Return [x, y] of the center of cell containing provided text 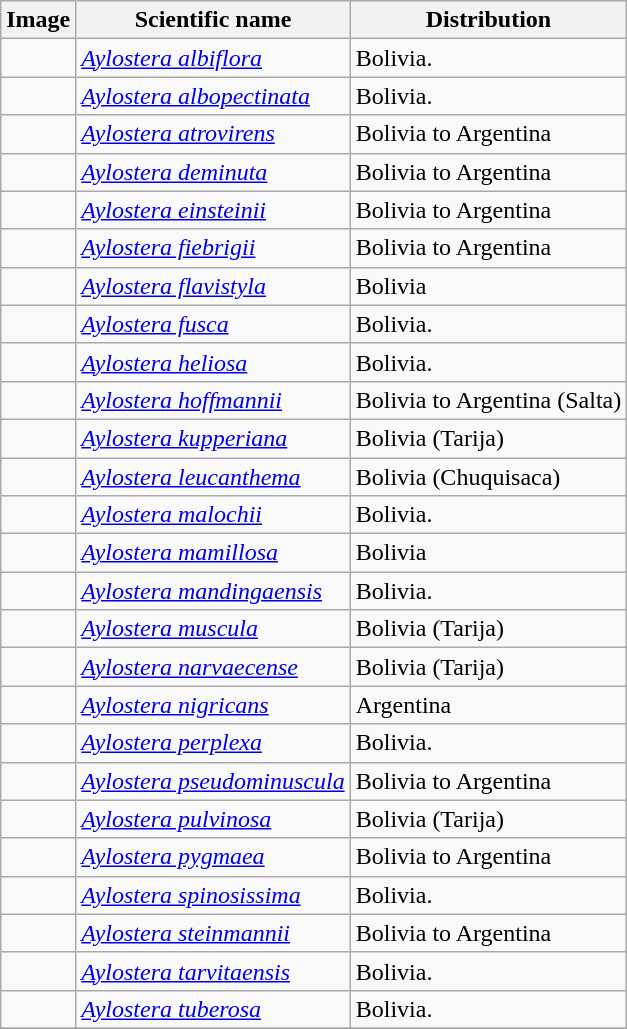
Bolivia to Argentina (Salta) [488, 400]
Aylostera perplexa [213, 743]
Aylostera malochii [213, 515]
Aylostera fusca [213, 324]
Aylostera muscula [213, 629]
Aylostera albopectinata [213, 96]
Aylostera flavistyla [213, 286]
Aylostera kupperiana [213, 438]
Scientific name [213, 20]
Aylostera einsteinii [213, 210]
Aylostera spinosissima [213, 895]
Distribution [488, 20]
Aylostera narvaecense [213, 667]
Argentina [488, 705]
Aylostera albiflora [213, 58]
Aylostera nigricans [213, 705]
Aylostera fiebrigii [213, 248]
Image [38, 20]
Aylostera deminuta [213, 172]
Aylostera mamillosa [213, 553]
Aylostera heliosa [213, 362]
Aylostera pulvinosa [213, 819]
Aylostera tuberosa [213, 1009]
Aylostera pseudominuscula [213, 781]
Bolivia (Chuquisaca) [488, 477]
Aylostera mandingaensis [213, 591]
Aylostera pygmaea [213, 857]
Aylostera hoffmannii [213, 400]
Aylostera steinmannii [213, 933]
Aylostera tarvitaensis [213, 971]
Aylostera leucanthema [213, 477]
Aylostera atrovirens [213, 134]
